Pinpoint the cell where the given text exists, returning its [x, y] midpoint coordinate. 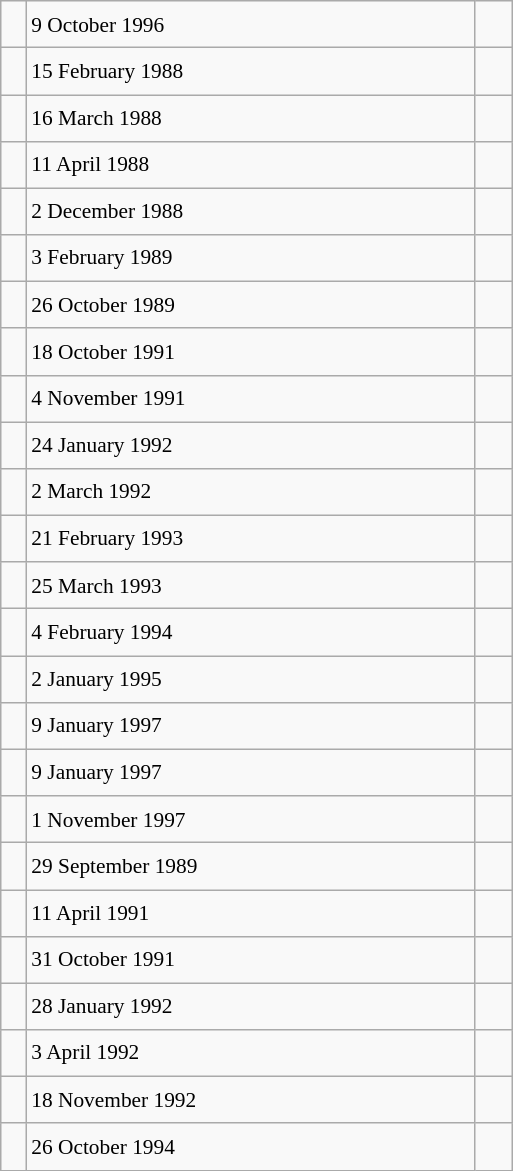
18 October 1991 [250, 352]
9 October 1996 [250, 24]
16 March 1988 [250, 118]
2 March 1992 [250, 492]
26 October 1989 [250, 306]
15 February 1988 [250, 72]
31 October 1991 [250, 960]
24 January 1992 [250, 446]
26 October 1994 [250, 1146]
18 November 1992 [250, 1100]
29 September 1989 [250, 866]
11 April 1988 [250, 164]
2 January 1995 [250, 680]
3 February 1989 [250, 258]
4 November 1991 [250, 398]
4 February 1994 [250, 632]
25 March 1993 [250, 586]
21 February 1993 [250, 538]
11 April 1991 [250, 914]
3 April 1992 [250, 1054]
2 December 1988 [250, 212]
1 November 1997 [250, 820]
28 January 1992 [250, 1006]
